Provide the [X, Y] coordinate of the cell's center where the given text is located.  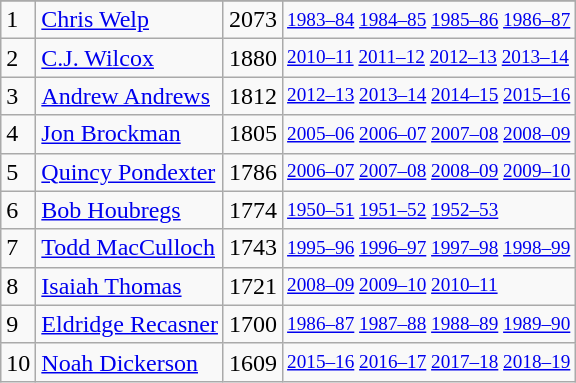
1995–96 1996–97 1997–98 1998–99 [429, 248]
5 [18, 172]
1880 [252, 58]
2012–13 2013–14 2014–15 2015–16 [429, 96]
Chris Welp [130, 20]
Andrew Andrews [130, 96]
1983–84 1984–85 1985–86 1986–87 [429, 20]
2015–16 2016–17 2017–18 2018–19 [429, 362]
1805 [252, 134]
Eldridge Recasner [130, 324]
1721 [252, 286]
8 [18, 286]
Bob Houbregs [130, 210]
2 [18, 58]
6 [18, 210]
1786 [252, 172]
1743 [252, 248]
9 [18, 324]
1986–87 1987–88 1988–89 1989–90 [429, 324]
2006–07 2007–08 2008–09 2009–10 [429, 172]
4 [18, 134]
1774 [252, 210]
1700 [252, 324]
1 [18, 20]
C.J. Wilcox [130, 58]
2073 [252, 20]
1950–51 1951–52 1952–53 [429, 210]
10 [18, 362]
1609 [252, 362]
1812 [252, 96]
2008–09 2009–10 2010–11 [429, 286]
Isaiah Thomas [130, 286]
Todd MacCulloch [130, 248]
7 [18, 248]
Quincy Pondexter [130, 172]
2010–11 2011–12 2012–13 2013–14 [429, 58]
3 [18, 96]
Jon Brockman [130, 134]
Noah Dickerson [130, 362]
2005–06 2006–07 2007–08 2008–09 [429, 134]
